Capture the cell that displays the provided text and extract its [x, y] central coordinate. 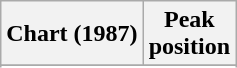
Peakposition [189, 34]
Chart (1987) [72, 34]
